Output the [X, Y] coordinate of the center of the cell containing the given text.  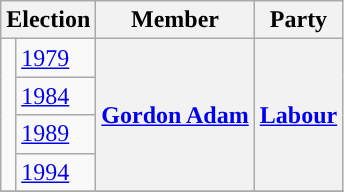
Party [298, 20]
1994 [56, 172]
1989 [56, 134]
Election [48, 20]
1979 [56, 58]
Gordon Adam [175, 115]
Member [175, 20]
1984 [56, 96]
Labour [298, 115]
